Find where the given text appears and provide that cell's center as (X, Y) coordinate. 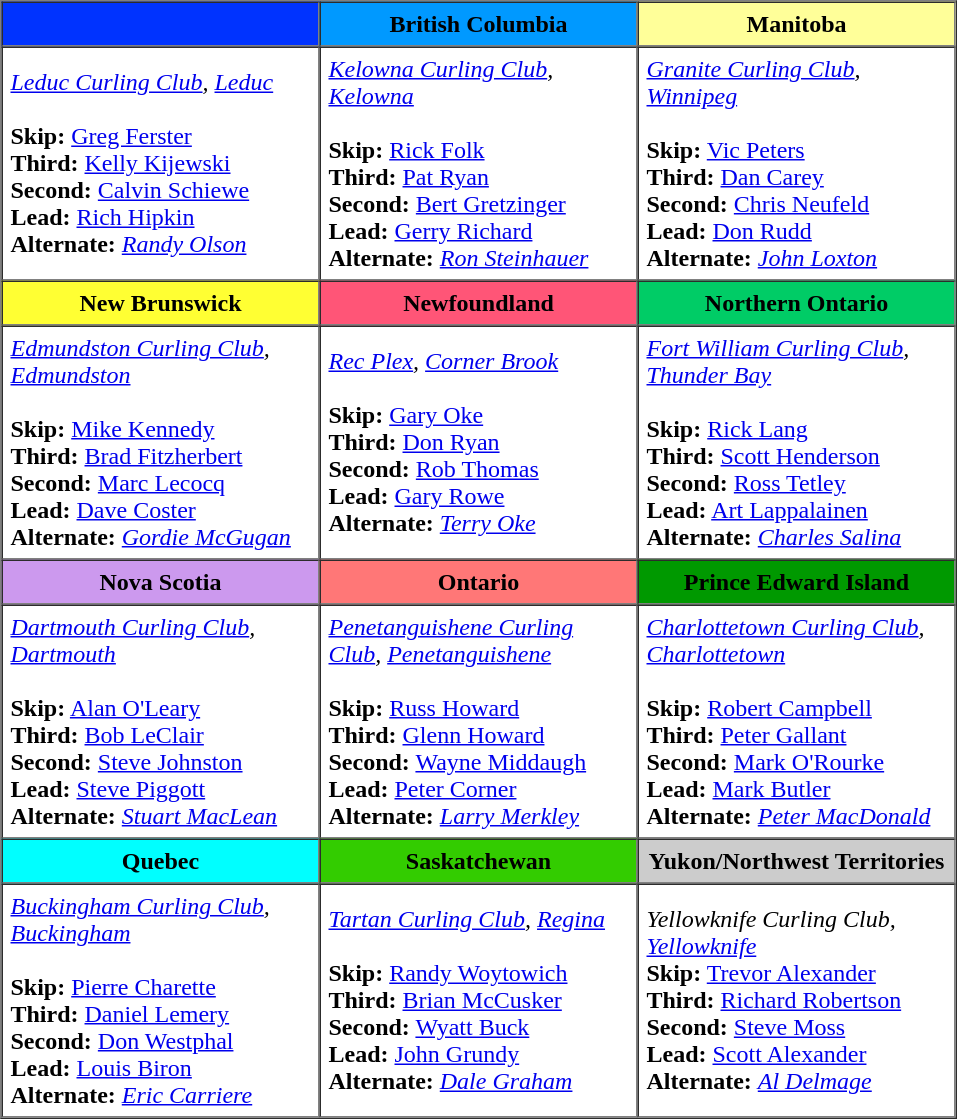
Northern Ontario (797, 302)
Edmundston Curling Club, Edmundston Skip: Mike Kennedy Third: Brad Fitzherbert Second: Marc Lecocq Lead: Dave Coster Alternate: Gordie McGugan (161, 443)
New Brunswick (161, 302)
Tartan Curling Club, Regina Skip: Randy Woytowich Third: Brian McCusker Second: Wyatt Buck Lead: John Grundy Alternate: Dale Graham (479, 1001)
Kelowna Curling Club, Kelowna Skip: Rick Folk Third: Pat Ryan Second: Bert Gretzinger Lead: Gerry Richard Alternate: Ron Steinhauer (479, 163)
Granite Curling Club, Winnipeg Skip: Vic Peters Third: Dan Carey Second: Chris Neufeld Lead: Don Rudd Alternate: John Loxton (797, 163)
Ontario (479, 582)
Quebec (161, 860)
Leduc Curling Club, Leduc Skip: Greg Ferster Third: Kelly Kijewski Second: Calvin Schiewe Lead: Rich Hipkin Alternate: Randy Olson (161, 163)
Buckingham Curling Club, Buckingham Skip: Pierre Charette Third: Daniel Lemery Second: Don Westphal Lead: Louis Biron Alternate: Eric Carriere (161, 1001)
Fort William Curling Club, Thunder Bay Skip: Rick Lang Third: Scott Henderson Second: Ross Tetley Lead: Art Lappalainen Alternate: Charles Salina (797, 443)
Dartmouth Curling Club, Dartmouth Skip: Alan O'Leary Third: Bob LeClair Second: Steve Johnston Lead: Steve Piggott Alternate: Stuart MacLean (161, 721)
Newfoundland (479, 302)
Nova Scotia (161, 582)
Manitoba (797, 24)
Rec Plex, Corner Brook Skip: Gary Oke Third: Don Ryan Second: Rob Thomas Lead: Gary Rowe Alternate: Terry Oke (479, 443)
Saskatchewan (479, 860)
British Columbia (479, 24)
Prince Edward Island (797, 582)
Yukon/Northwest Territories (797, 860)
Yellowknife Curling Club, YellowknifeSkip: Trevor Alexander Third: Richard Robertson Second: Steve Moss Lead: Scott Alexander Alternate: Al Delmage (797, 1001)
